Locate the cell with the specified text and output its (x, y) center coordinate. 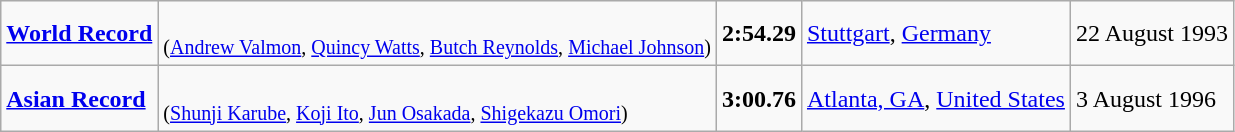
Stuttgart, Germany (936, 34)
22 August 1993 (1152, 34)
3 August 1996 (1152, 98)
(Shunji Karube, Koji Ito, Jun Osakada, Shigekazu Omori) (438, 98)
World Record (80, 34)
Atlanta, GA, United States (936, 98)
(Andrew Valmon, Quincy Watts, Butch Reynolds, Michael Johnson) (438, 34)
2:54.29 (758, 34)
Asian Record (80, 98)
3:00.76 (758, 98)
